Capture the cell that displays the provided text and extract its (X, Y) central coordinate. 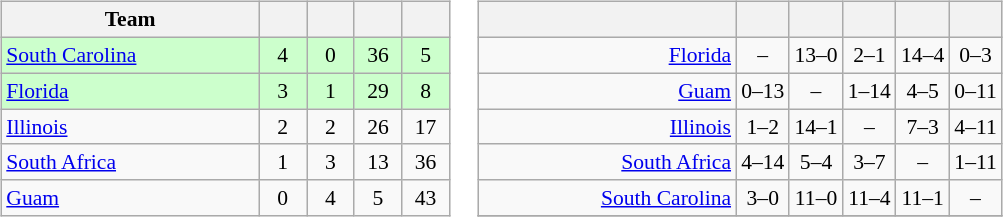
0–3 (975, 55)
3–7 (870, 162)
11–0 (816, 198)
3–0 (762, 198)
5–4 (816, 162)
8 (426, 91)
1–11 (975, 162)
1–2 (762, 127)
29 (378, 91)
0–13 (762, 91)
14–4 (922, 55)
2–1 (870, 55)
13–0 (816, 55)
1–14 (870, 91)
26 (378, 127)
Team (130, 20)
4–5 (922, 91)
43 (426, 198)
0–11 (975, 91)
14–1 (816, 127)
11–1 (922, 198)
13 (378, 162)
17 (426, 127)
11–4 (870, 198)
4–14 (762, 162)
4–11 (975, 127)
7–3 (922, 127)
